Find where the given text appears and provide that cell's center as [x, y] coordinate. 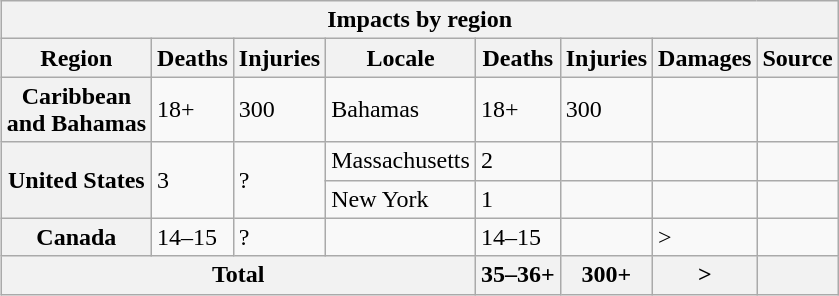
Locale [401, 58]
Massachusetts [401, 161]
Caribbean and Bahamas [76, 110]
35–36+ [518, 275]
1 [518, 199]
Region [76, 58]
United States [76, 180]
2 [518, 161]
Bahamas [401, 110]
Source [798, 58]
Total [238, 275]
300+ [606, 275]
New York [401, 199]
Impacts by region [420, 20]
Damages [705, 58]
3 [193, 180]
Canada [76, 237]
